Pinpoint the cell where the given text exists, returning its [X, Y] midpoint coordinate. 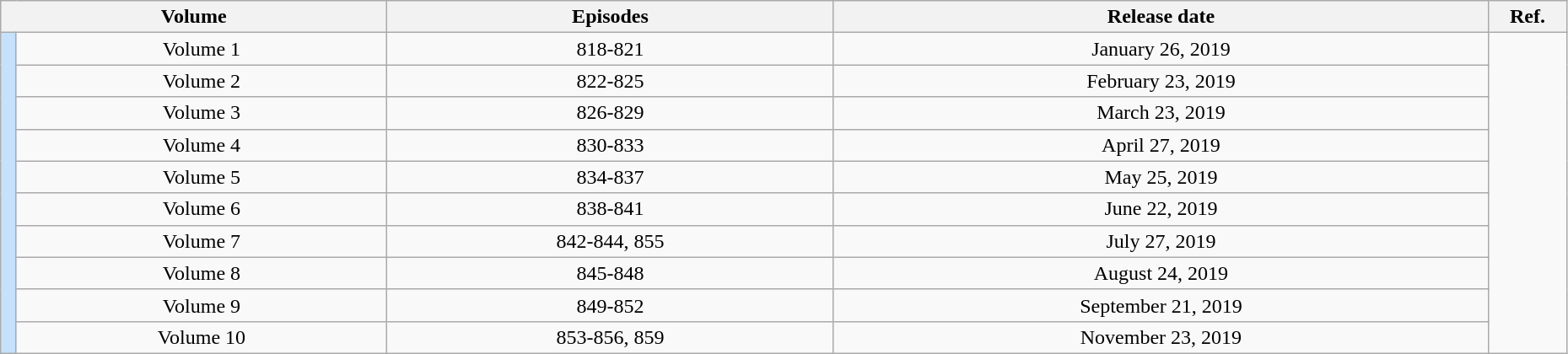
Volume 5 [201, 177]
838-841 [611, 209]
Volume 6 [201, 209]
822-825 [611, 81]
Volume 1 [201, 49]
Release date [1161, 17]
June 22, 2019 [1161, 209]
September 21, 2019 [1161, 305]
Volume 4 [201, 145]
April 27, 2019 [1161, 145]
853-856, 859 [611, 337]
842-844, 855 [611, 241]
November 23, 2019 [1161, 337]
849-852 [611, 305]
830-833 [611, 145]
Episodes [611, 17]
March 23, 2019 [1161, 113]
834-837 [611, 177]
Volume 8 [201, 273]
May 25, 2019 [1161, 177]
Volume [194, 17]
826-829 [611, 113]
Ref. [1528, 17]
Volume 7 [201, 241]
818-821 [611, 49]
Volume 2 [201, 81]
Volume 10 [201, 337]
August 24, 2019 [1161, 273]
January 26, 2019 [1161, 49]
845-848 [611, 273]
February 23, 2019 [1161, 81]
Volume 9 [201, 305]
July 27, 2019 [1161, 241]
Volume 3 [201, 113]
